Provide the (x, y) coordinate of the cell's center where the given text is located.  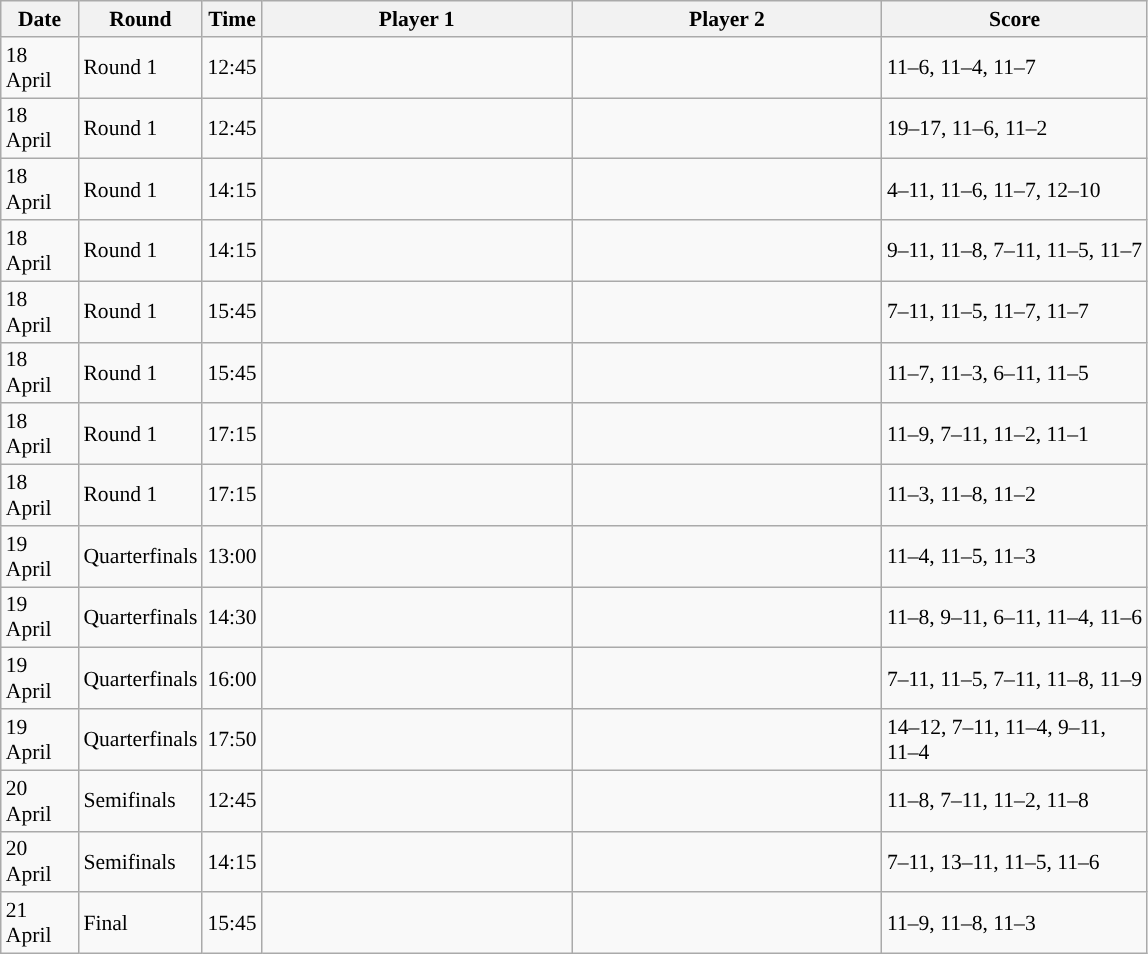
Player 1 (417, 19)
7–11, 11–5, 7–11, 11–8, 11–9 (1014, 678)
11–7, 11–3, 6–11, 11–5 (1014, 372)
Score (1014, 19)
11–8, 9–11, 6–11, 11–4, 11–6 (1014, 618)
Round (140, 19)
Date (40, 19)
7–11, 13–11, 11–5, 11–6 (1014, 862)
19–17, 11–6, 11–2 (1014, 128)
11–6, 11–4, 11–7 (1014, 68)
14:30 (232, 618)
14–12, 7–11, 11–4, 9–11, 11–4 (1014, 740)
13:00 (232, 556)
7–11, 11–5, 11–7, 11–7 (1014, 312)
Final (140, 924)
17:50 (232, 740)
11–3, 11–8, 11–2 (1014, 496)
Player 2 (727, 19)
4–11, 11–6, 11–7, 12–10 (1014, 190)
11–4, 11–5, 11–3 (1014, 556)
9–11, 11–8, 7–11, 11–5, 11–7 (1014, 250)
11–8, 7–11, 11–2, 11–8 (1014, 800)
11–9, 11–8, 11–3 (1014, 924)
16:00 (232, 678)
21 April (40, 924)
Time (232, 19)
11–9, 7–11, 11–2, 11–1 (1014, 434)
